Capture the cell that displays the provided text and extract its (x, y) central coordinate. 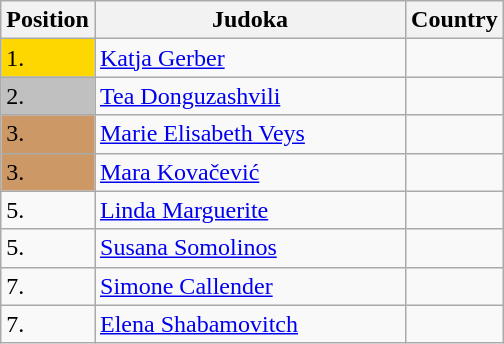
Marie Elisabeth Veys (250, 134)
Position (48, 20)
Mara Kovačević (250, 172)
Country (455, 20)
1. (48, 58)
Katja Gerber (250, 58)
Susana Somolinos (250, 248)
Elena Shabamovitch (250, 324)
Judoka (250, 20)
Simone Callender (250, 286)
Linda Marguerite (250, 210)
2. (48, 96)
Tea Donguzashvili (250, 96)
